For the text-containing cell, return its midpoint in (X, Y) coordinate format. 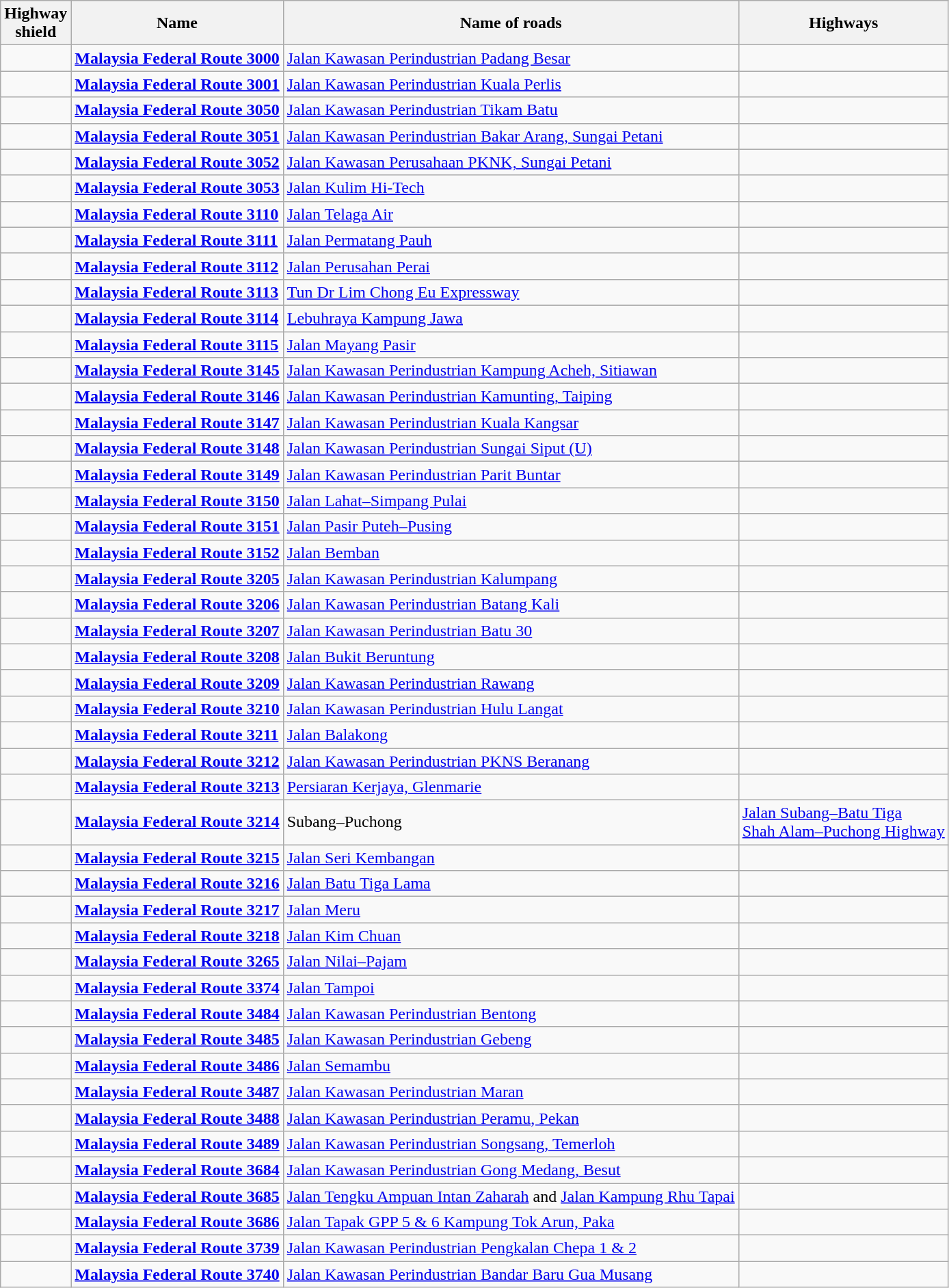
Malaysia Federal Route 3052 (177, 162)
Malaysia Federal Route 3151 (177, 527)
Jalan Kawasan Perindustrian Songsang, Temerloh (511, 1144)
Jalan Bukit Beruntung (511, 657)
Malaysia Federal Route 3000 (177, 58)
Malaysia Federal Route 3112 (177, 266)
Malaysia Federal Route 3146 (177, 397)
Jalan Batu Tiga Lama (511, 884)
Malaysia Federal Route 3150 (177, 501)
Malaysia Federal Route 3686 (177, 1222)
Malaysia Federal Route 3489 (177, 1144)
Jalan Kawasan Perindustrian Gong Medang, Besut (511, 1170)
Malaysia Federal Route 3205 (177, 579)
Jalan Pasir Puteh–Pusing (511, 527)
Highways (844, 23)
Malaysia Federal Route 3209 (177, 683)
Malaysia Federal Route 3374 (177, 988)
Jalan Kawasan Perindustrian Hulu Langat (511, 709)
Malaysia Federal Route 3110 (177, 214)
Malaysia Federal Route 3487 (177, 1092)
Malaysia Federal Route 3149 (177, 475)
Persiaran Kerjaya, Glenmarie (511, 787)
Name (177, 23)
Malaysia Federal Route 3111 (177, 240)
Jalan Kawasan Perindustrian Kamunting, Taiping (511, 397)
Jalan Kawasan Perindustrian Maran (511, 1092)
Jalan Kawasan Perindustrian Kalumpang (511, 579)
Malaysia Federal Route 3216 (177, 884)
Jalan Kawasan Perindustrian Kampung Acheh, Sitiawan (511, 371)
Jalan Kawasan Perusahaan PKNK, Sungai Petani (511, 162)
Jalan Kulim Hi-Tech (511, 188)
Jalan Tampoi (511, 988)
Jalan Meru (511, 910)
Jalan Tapak GPP 5 & 6 Kampung Tok Arun, Paka (511, 1222)
Malaysia Federal Route 3485 (177, 1040)
Jalan Kawasan Perindustrian PKNS Beranang (511, 761)
Jalan Kawasan Perindustrian Bandar Baru Gua Musang (511, 1274)
Malaysia Federal Route 3147 (177, 423)
Malaysia Federal Route 3113 (177, 292)
Jalan Kawasan Perindustrian Peramu, Pekan (511, 1118)
Malaysia Federal Route 3053 (177, 188)
Jalan Nilai–Pajam (511, 962)
Malaysia Federal Route 3488 (177, 1118)
Subang–Puchong (511, 822)
Malaysia Federal Route 3740 (177, 1274)
Jalan Subang–Batu TigaShah Alam–Puchong Highway (844, 822)
Malaysia Federal Route 3152 (177, 553)
Malaysia Federal Route 3217 (177, 910)
Malaysia Federal Route 3148 (177, 449)
Jalan Lahat–Simpang Pulai (511, 501)
Malaysia Federal Route 3486 (177, 1066)
Malaysia Federal Route 3685 (177, 1196)
Malaysia Federal Route 3211 (177, 735)
Jalan Kawasan Perindustrian Bentong (511, 1014)
Jalan Kawasan Perindustrian Padang Besar (511, 58)
Jalan Kawasan Perindustrian Pengkalan Chepa 1 & 2 (511, 1248)
Jalan Kawasan Perindustrian Batang Kali (511, 605)
Malaysia Federal Route 3265 (177, 962)
Jalan Kawasan Perindustrian Sungai Siput (U) (511, 449)
Jalan Bemban (511, 553)
Malaysia Federal Route 3145 (177, 371)
Malaysia Federal Route 3684 (177, 1170)
Malaysia Federal Route 3739 (177, 1248)
Malaysia Federal Route 3114 (177, 318)
Malaysia Federal Route 3001 (177, 84)
Jalan Kawasan Perindustrian Parit Buntar (511, 475)
Jalan Kawasan Perindustrian Gebeng (511, 1040)
Name of roads (511, 23)
Malaysia Federal Route 3484 (177, 1014)
Malaysia Federal Route 3215 (177, 858)
Malaysia Federal Route 3212 (177, 761)
Jalan Balakong (511, 735)
Jalan Kawasan Perindustrian Batu 30 (511, 631)
Jalan Kawasan Perindustrian Kuala Kangsar (511, 423)
Jalan Semambu (511, 1066)
Malaysia Federal Route 3051 (177, 136)
Jalan Kawasan Perindustrian Rawang (511, 683)
Malaysia Federal Route 3207 (177, 631)
Highway shield (36, 23)
Jalan Perusahan Perai (511, 266)
Malaysia Federal Route 3218 (177, 936)
Malaysia Federal Route 3210 (177, 709)
Jalan Mayang Pasir (511, 344)
Malaysia Federal Route 3206 (177, 605)
Lebuhraya Kampung Jawa (511, 318)
Malaysia Federal Route 3050 (177, 110)
Malaysia Federal Route 3115 (177, 344)
Jalan Permatang Pauh (511, 240)
Jalan Kim Chuan (511, 936)
Malaysia Federal Route 3208 (177, 657)
Jalan Kawasan Perindustrian Tikam Batu (511, 110)
Malaysia Federal Route 3213 (177, 787)
Jalan Kawasan Perindustrian Bakar Arang, Sungai Petani (511, 136)
Jalan Kawasan Perindustrian Kuala Perlis (511, 84)
Malaysia Federal Route 3214 (177, 822)
Jalan Seri Kembangan (511, 858)
Tun Dr Lim Chong Eu Expressway (511, 292)
Jalan Tengku Ampuan Intan Zaharah and Jalan Kampung Rhu Tapai (511, 1196)
Jalan Telaga Air (511, 214)
